Capture the cell that displays the provided text and extract its [x, y] central coordinate. 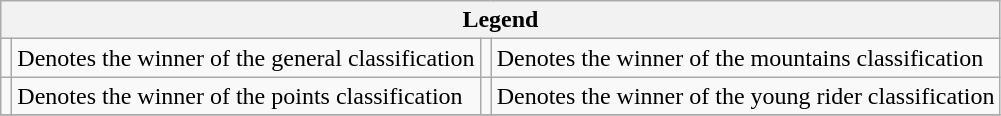
Denotes the winner of the mountains classification [746, 58]
Denotes the winner of the general classification [246, 58]
Denotes the winner of the points classification [246, 96]
Denotes the winner of the young rider classification [746, 96]
Legend [500, 20]
